For the text-containing cell, return its midpoint in (x, y) coordinate format. 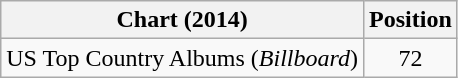
72 (411, 58)
Position (411, 20)
Chart (2014) (182, 20)
US Top Country Albums (Billboard) (182, 58)
